Return (X, Y) of the center of cell containing provided text 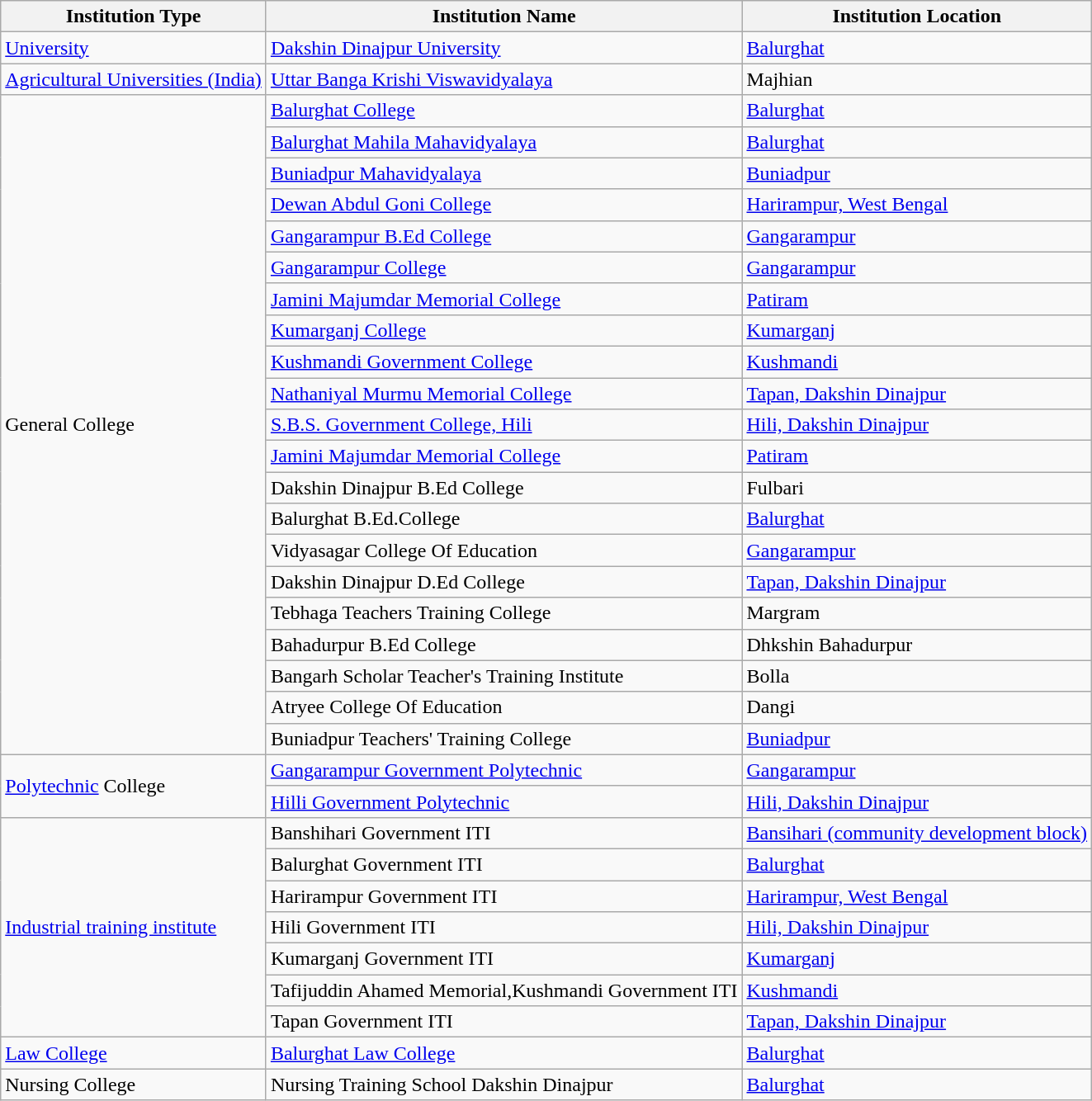
Balurghat Mahila Mahavidyalaya (503, 142)
Tafijuddin Ahamed Memorial,Kushmandi Government ITI (503, 990)
Hili Government ITI (503, 928)
Banshihari Government ITI (503, 833)
Bangarh Scholar Teacher's Training Institute (503, 676)
Law College (134, 1053)
Dakshin Dinajpur D.Ed College (503, 582)
Polytechnic College (134, 786)
Dakshin Dinajpur B.Ed College (503, 488)
Margram (917, 613)
Agricultural Universities (India) (134, 79)
Atryee College Of Education (503, 707)
Vidyasagar College Of Education (503, 550)
Uttar Banga Krishi Viswavidyalaya (503, 79)
General College (134, 424)
Balurghat College (503, 111)
Kushmandi Government College (503, 361)
Majhian (917, 79)
Balurghat Law College (503, 1053)
Gangarampur B.Ed College (503, 236)
Industrial training institute (134, 927)
University (134, 48)
Nursing College (134, 1084)
Balurghat Government ITI (503, 864)
Gangarampur Government Polytechnic (503, 770)
Tebhaga Teachers Training College (503, 613)
Bahadurpur B.Ed College (503, 645)
Bolla (917, 676)
Dewan Abdul Goni College (503, 205)
Institution Location (917, 17)
Buniadpur Mahavidyalaya (503, 173)
S.B.S. Government College, Hili (503, 425)
Balurghat B.Ed.College (503, 519)
Bansihari (community development block) (917, 833)
Institution Type (134, 17)
Nathaniyal Murmu Memorial College (503, 394)
Dangi (917, 707)
Dhkshin Bahadurpur (917, 645)
Hilli Government Polytechnic (503, 801)
Buniadpur Teachers' Training College (503, 739)
Fulbari (917, 488)
Nursing Training School Dakshin Dinajpur (503, 1084)
Institution Name (503, 17)
Dakshin Dinajpur University (503, 48)
Harirampur Government ITI (503, 895)
Gangarampur College (503, 267)
Tapan Government ITI (503, 1022)
Kumarganj Government ITI (503, 959)
Kumarganj College (503, 330)
